Return [x, y] of the center of cell containing provided text 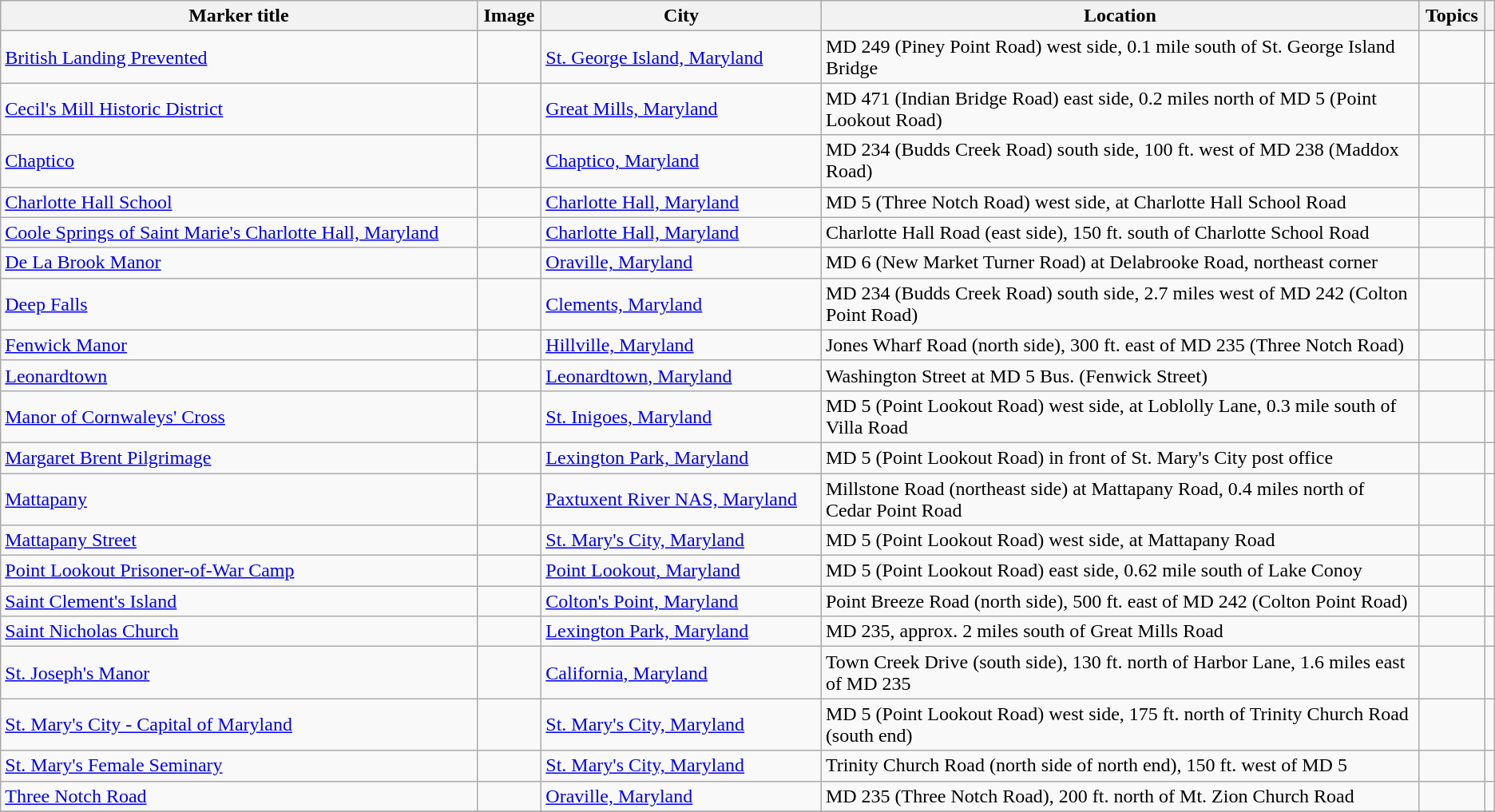
MD 6 (New Market Turner Road) at Delabrooke Road, northeast corner [1120, 263]
British Landing Prevented [239, 57]
Trinity Church Road (north side of north end), 150 ft. west of MD 5 [1120, 766]
Paxtuxent River NAS, Maryland [682, 498]
Chaptico, Maryland [682, 161]
Washington Street at MD 5 Bus. (Fenwick Street) [1120, 375]
Colton's Point, Maryland [682, 601]
MD 235 (Three Notch Road), 200 ft. north of Mt. Zion Church Road [1120, 796]
Saint Clement's Island [239, 601]
Charlotte Hall School [239, 202]
Jones Wharf Road (north side), 300 ft. east of MD 235 (Three Notch Road) [1120, 345]
Margaret Brent Pilgrimage [239, 457]
Deep Falls [239, 303]
St. George Island, Maryland [682, 57]
Leonardtown, Maryland [682, 375]
Three Notch Road [239, 796]
MD 235, approx. 2 miles south of Great Mills Road [1120, 632]
Location [1120, 16]
Manor of Cornwaleys' Cross [239, 417]
Charlotte Hall Road (east side), 150 ft. south of Charlotte School Road [1120, 232]
MD 234 (Budds Creek Road) south side, 2.7 miles west of MD 242 (Colton Point Road) [1120, 303]
MD 5 (Point Lookout Road) west side, 175 ft. north of Trinity Church Road (south end) [1120, 725]
MD 5 (Point Lookout Road) west side, at Mattapany Road [1120, 541]
California, Maryland [682, 672]
Point Lookout Prisoner-of-War Camp [239, 571]
Clements, Maryland [682, 303]
City [682, 16]
Millstone Road (northeast side) at Mattapany Road, 0.4 miles north of Cedar Point Road [1120, 498]
MD 5 (Point Lookout Road) west side, at Loblolly Lane, 0.3 mile south of Villa Road [1120, 417]
Marker title [239, 16]
De La Brook Manor [239, 263]
MD 249 (Piney Point Road) west side, 0.1 mile south of St. George Island Bridge [1120, 57]
Cecil's Mill Historic District [239, 109]
St. Mary's Female Seminary [239, 766]
St. Mary's City - Capital of Maryland [239, 725]
MD 5 (Point Lookout Road) in front of St. Mary's City post office [1120, 457]
Town Creek Drive (south side), 130 ft. north of Harbor Lane, 1.6 miles east of MD 235 [1120, 672]
Mattapany Street [239, 541]
MD 5 (Point Lookout Road) east side, 0.62 mile south of Lake Conoy [1120, 571]
Leonardtown [239, 375]
MD 234 (Budds Creek Road) south side, 100 ft. west of MD 238 (Maddox Road) [1120, 161]
Coole Springs of Saint Marie's Charlotte Hall, Maryland [239, 232]
Image [510, 16]
Point Lookout, Maryland [682, 571]
Chaptico [239, 161]
Mattapany [239, 498]
Hillville, Maryland [682, 345]
Topics [1452, 16]
Point Breeze Road (north side), 500 ft. east of MD 242 (Colton Point Road) [1120, 601]
St. Joseph's Manor [239, 672]
St. Inigoes, Maryland [682, 417]
Saint Nicholas Church [239, 632]
MD 471 (Indian Bridge Road) east side, 0.2 miles north of MD 5 (Point Lookout Road) [1120, 109]
MD 5 (Three Notch Road) west side, at Charlotte Hall School Road [1120, 202]
Great Mills, Maryland [682, 109]
Fenwick Manor [239, 345]
